For the text-containing cell, return its midpoint in (X, Y) coordinate format. 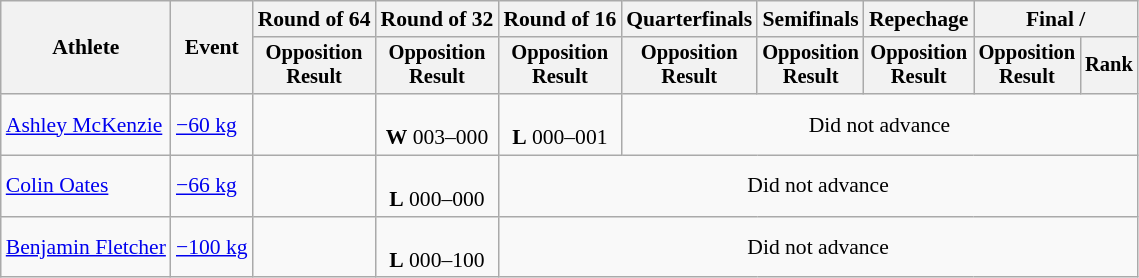
Round of 16 (560, 19)
Final / (1056, 19)
Quarterfinals (689, 19)
Benjamin Fletcher (86, 248)
Round of 64 (314, 19)
Athlete (86, 48)
−66 kg (212, 186)
L 000–100 (436, 248)
−100 kg (212, 248)
Event (212, 48)
Ashley McKenzie (86, 124)
−60 kg (212, 124)
L 000–000 (436, 186)
Repechage (919, 19)
Semifinals (810, 19)
W 003–000 (436, 124)
Rank (1109, 66)
Colin Oates (86, 186)
Round of 32 (436, 19)
L 000–001 (560, 124)
